Capture the cell that displays the provided text and extract its [x, y] central coordinate. 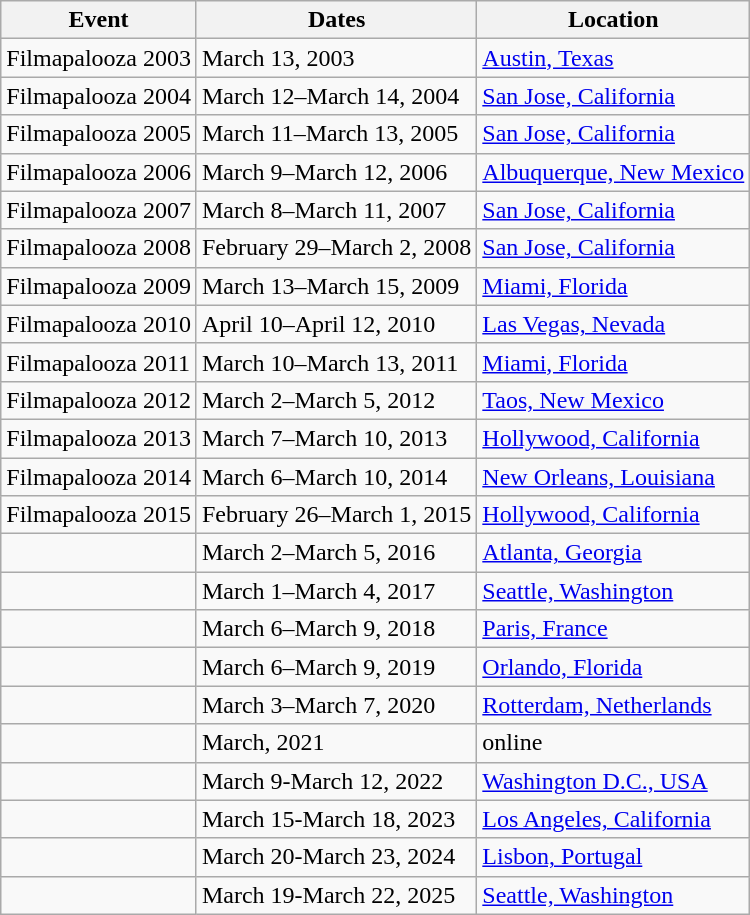
Washington D.C., USA [614, 781]
Filmapalooza 2004 [99, 96]
Location [614, 20]
March 19-March 22, 2025 [336, 895]
Los Angeles, California [614, 819]
Atlanta, Georgia [614, 553]
Filmapalooza 2011 [99, 362]
Las Vegas, Nevada [614, 324]
Filmapalooza 2003 [99, 58]
Filmapalooza 2014 [99, 477]
March 6–March 9, 2018 [336, 629]
March, 2021 [336, 743]
Lisbon, Portugal [614, 857]
Filmapalooza 2010 [99, 324]
Filmapalooza 2013 [99, 438]
Dates [336, 20]
March 13, 2003 [336, 58]
Filmapalooza 2006 [99, 172]
Filmapalooza 2015 [99, 515]
Filmapalooza 2009 [99, 286]
March 1–March 4, 2017 [336, 591]
Austin, Texas [614, 58]
Albuquerque, New Mexico [614, 172]
March 9-March 12, 2022 [336, 781]
April 10–April 12, 2010 [336, 324]
March 3–March 7, 2020 [336, 705]
Filmapalooza 2007 [99, 210]
Orlando, Florida [614, 667]
March 20-March 23, 2024 [336, 857]
March 2–March 5, 2012 [336, 400]
March 6–March 10, 2014 [336, 477]
February 29–March 2, 2008 [336, 248]
Paris, France [614, 629]
New Orleans, Louisiana [614, 477]
March 15-March 18, 2023 [336, 819]
Filmapalooza 2005 [99, 134]
Taos, New Mexico [614, 400]
Filmapalooza 2012 [99, 400]
March 6–March 9, 2019 [336, 667]
March 9–March 12, 2006 [336, 172]
March 7–March 10, 2013 [336, 438]
March 2–March 5, 2016 [336, 553]
Filmapalooza 2008 [99, 248]
February 26–March 1, 2015 [336, 515]
March 11–March 13, 2005 [336, 134]
Rotterdam, Netherlands [614, 705]
Event [99, 20]
March 13–March 15, 2009 [336, 286]
March 8–March 11, 2007 [336, 210]
March 10–March 13, 2011 [336, 362]
March 12–March 14, 2004 [336, 96]
online [614, 743]
